Detect which cell encompasses the target text, then output its [x, y] center coordinate. 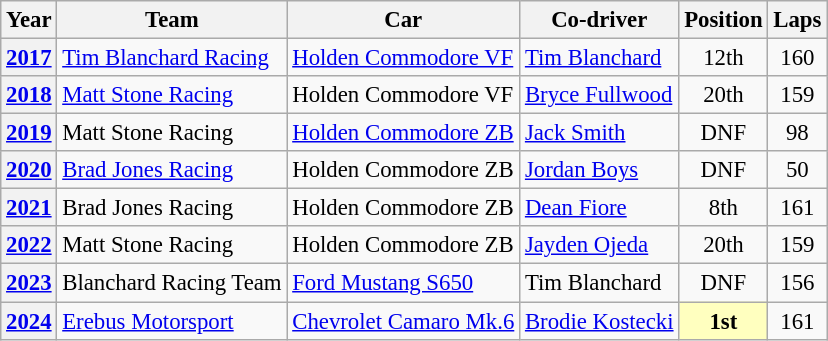
Car [404, 20]
Tim Blanchard Racing [172, 58]
2022 [29, 245]
2020 [29, 170]
Laps [798, 20]
50 [798, 170]
2023 [29, 283]
Jordan Boys [600, 170]
Chevrolet Camaro Mk.6 [404, 321]
Jayden Ojeda [600, 245]
Position [724, 20]
2019 [29, 133]
98 [798, 133]
Blanchard Racing Team [172, 283]
Team [172, 20]
Dean Fiore [600, 208]
Bryce Fullwood [600, 95]
Brodie Kostecki [600, 321]
Ford Mustang S650 [404, 283]
Erebus Motorsport [172, 321]
2018 [29, 95]
Co-driver [600, 20]
160 [798, 58]
2024 [29, 321]
2021 [29, 208]
8th [724, 208]
2017 [29, 58]
Year [29, 20]
156 [798, 283]
Jack Smith [600, 133]
12th [724, 58]
1st [724, 321]
